Pinpoint the cell where the given text exists, returning its (x, y) midpoint coordinate. 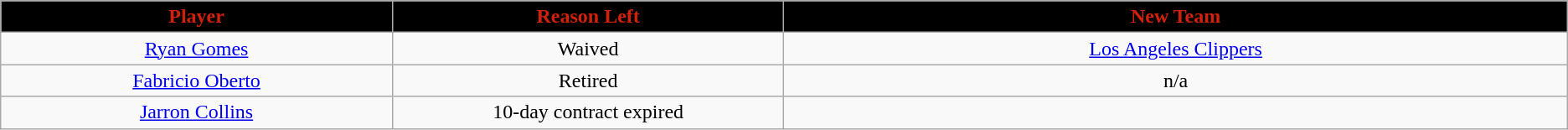
n/a (1176, 81)
Los Angeles Clippers (1176, 49)
Ryan Gomes (197, 49)
New Team (1176, 17)
Reason Left (588, 17)
Player (197, 17)
Jarron Collins (197, 112)
10-day contract expired (588, 112)
Fabricio Oberto (197, 81)
Waived (588, 49)
Retired (588, 81)
